Provide the (x, y) coordinate of the cell's center where the given text is located.  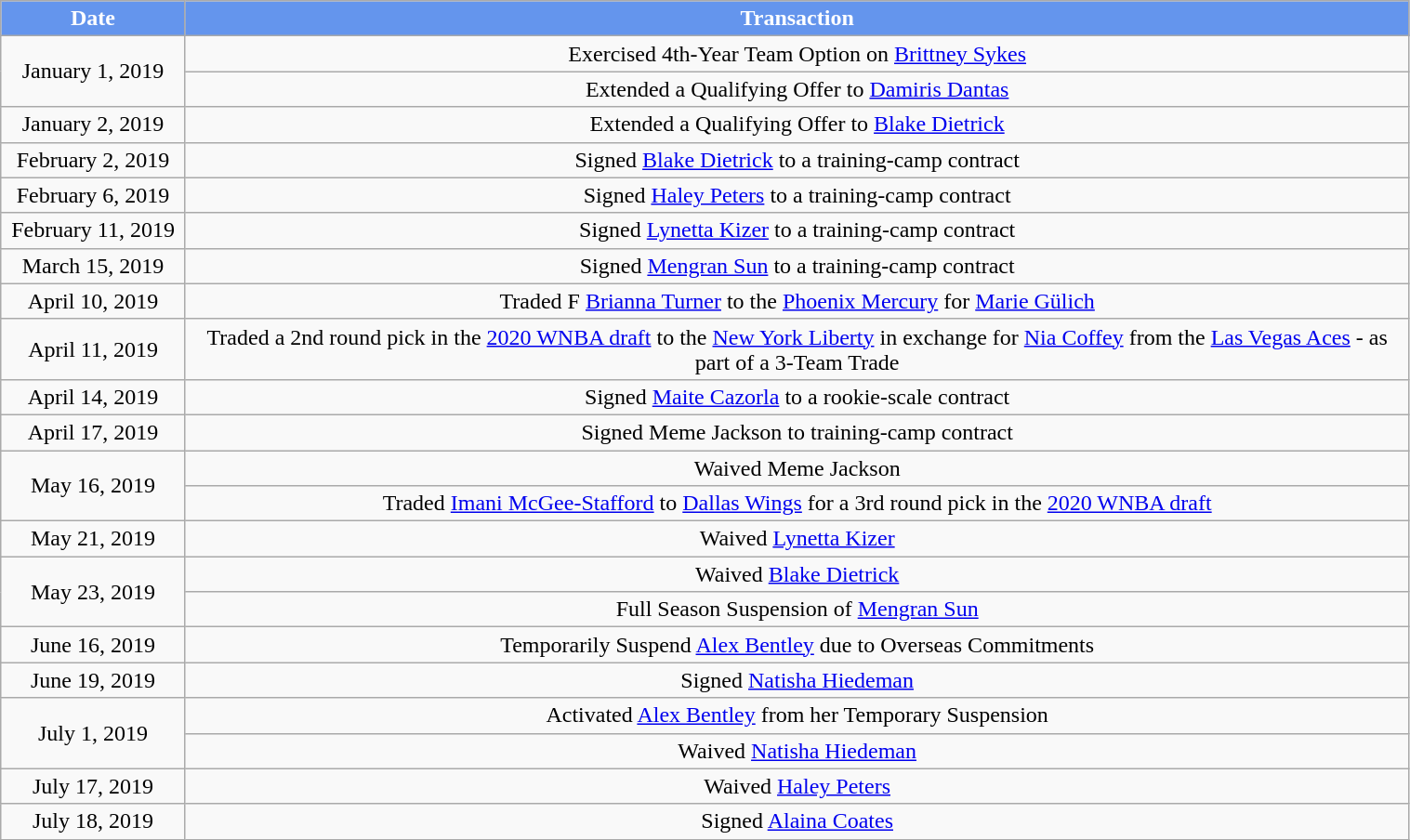
June 19, 2019 (93, 680)
Waived Meme Jackson (797, 467)
Full Season Suspension of Mengran Sun (797, 610)
July 1, 2019 (93, 733)
Temporarily Suspend Alex Bentley due to Overseas Commitments (797, 645)
Extended a Qualifying Offer to Damiris Dantas (797, 89)
Waived Lynetta Kizer (797, 539)
Traded F Brianna Turner to the Phoenix Mercury for Marie Gülich (797, 301)
Waived Blake Dietrick (797, 574)
July 18, 2019 (93, 821)
Waived Haley Peters (797, 786)
April 11, 2019 (93, 349)
Transaction (797, 19)
Signed Lynetta Kizer to a training-camp contract (797, 230)
June 16, 2019 (93, 645)
May 16, 2019 (93, 485)
May 21, 2019 (93, 539)
Signed Meme Jackson to training-camp contract (797, 432)
February 11, 2019 (93, 230)
February 6, 2019 (93, 195)
March 15, 2019 (93, 266)
Waived Natisha Hiedeman (797, 751)
Activated Alex Bentley from her Temporary Suspension (797, 715)
Traded a 2nd round pick in the 2020 WNBA draft to the New York Liberty in exchange for Nia Coffey from the Las Vegas Aces - as part of a 3-Team Trade (797, 349)
Signed Blake Dietrick to a training-camp contract (797, 160)
Extended a Qualifying Offer to Blake Dietrick (797, 125)
Signed Maite Cazorla to a rookie-scale contract (797, 397)
Signed Haley Peters to a training-camp contract (797, 195)
Exercised 4th-Year Team Option on Brittney Sykes (797, 54)
Date (93, 19)
May 23, 2019 (93, 592)
April 17, 2019 (93, 432)
February 2, 2019 (93, 160)
January 1, 2019 (93, 72)
Traded Imani McGee-Stafford to Dallas Wings for a 3rd round pick in the 2020 WNBA draft (797, 504)
July 17, 2019 (93, 786)
April 14, 2019 (93, 397)
April 10, 2019 (93, 301)
Signed Mengran Sun to a training-camp contract (797, 266)
Signed Alaina Coates (797, 821)
January 2, 2019 (93, 125)
Signed Natisha Hiedeman (797, 680)
